Detect which cell encompasses the target text, then output its (x, y) center coordinate. 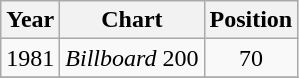
Chart (132, 20)
Position (251, 20)
1981 (30, 58)
Year (30, 20)
70 (251, 58)
Billboard 200 (132, 58)
